Pinpoint the cell where the given text exists, returning its [X, Y] midpoint coordinate. 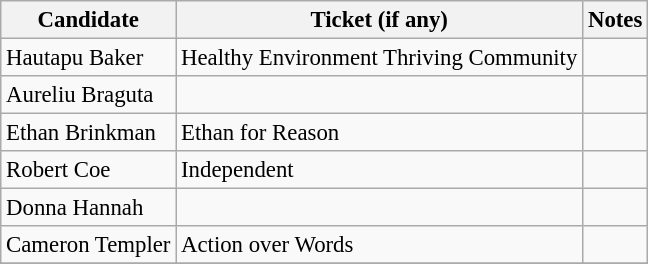
Robert Coe [88, 170]
Candidate [88, 20]
Aureliu Braguta [88, 95]
Donna Hannah [88, 208]
Action over Words [380, 245]
Ticket (if any) [380, 20]
Hautapu Baker [88, 58]
Healthy Environment Thriving Community [380, 58]
Cameron Templer [88, 245]
Notes [616, 20]
Independent [380, 170]
Ethan for Reason [380, 133]
Ethan Brinkman [88, 133]
